Capture the cell that displays the provided text and extract its [X, Y] central coordinate. 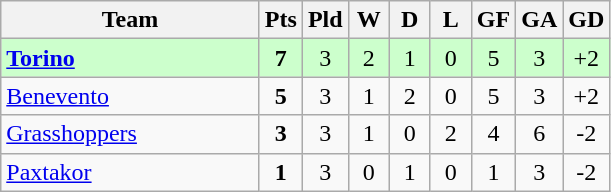
D [410, 20]
Grasshoppers [130, 134]
Team [130, 20]
6 [540, 134]
GA [540, 20]
4 [493, 134]
L [450, 20]
Paxtakor [130, 172]
7 [280, 58]
Torino [130, 58]
Pld [325, 20]
GD [586, 20]
GF [493, 20]
Pts [280, 20]
W [368, 20]
Benevento [130, 96]
